Return the (X, Y) coordinate for the center point of the cell that contains the specified text.  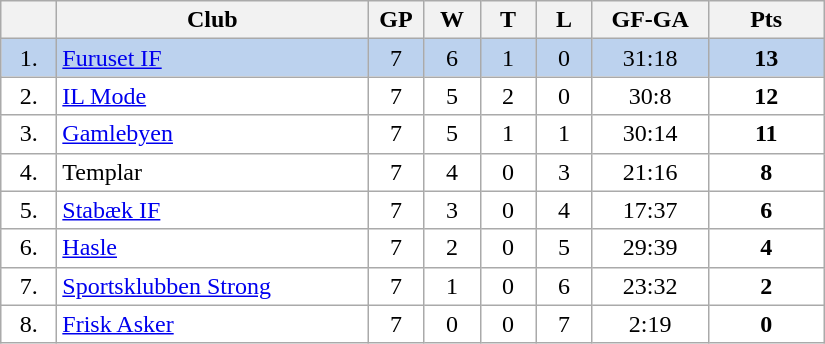
31:18 (650, 58)
23:32 (650, 286)
8 (766, 172)
2. (29, 96)
29:39 (650, 248)
8. (29, 324)
GF-GA (650, 20)
L (564, 20)
2:19 (650, 324)
13 (766, 58)
Gamlebyen (212, 134)
GP (396, 20)
T (508, 20)
6. (29, 248)
Stabæk IF (212, 210)
5. (29, 210)
Club (212, 20)
3. (29, 134)
12 (766, 96)
21:16 (650, 172)
Hasle (212, 248)
1. (29, 58)
Sportsklubben Strong (212, 286)
Furuset IF (212, 58)
4. (29, 172)
W (452, 20)
30:8 (650, 96)
Templar (212, 172)
11 (766, 134)
IL Mode (212, 96)
17:37 (650, 210)
30:14 (650, 134)
7. (29, 286)
Frisk Asker (212, 324)
Pts (766, 20)
